Capture the cell that displays the provided text and extract its (x, y) central coordinate. 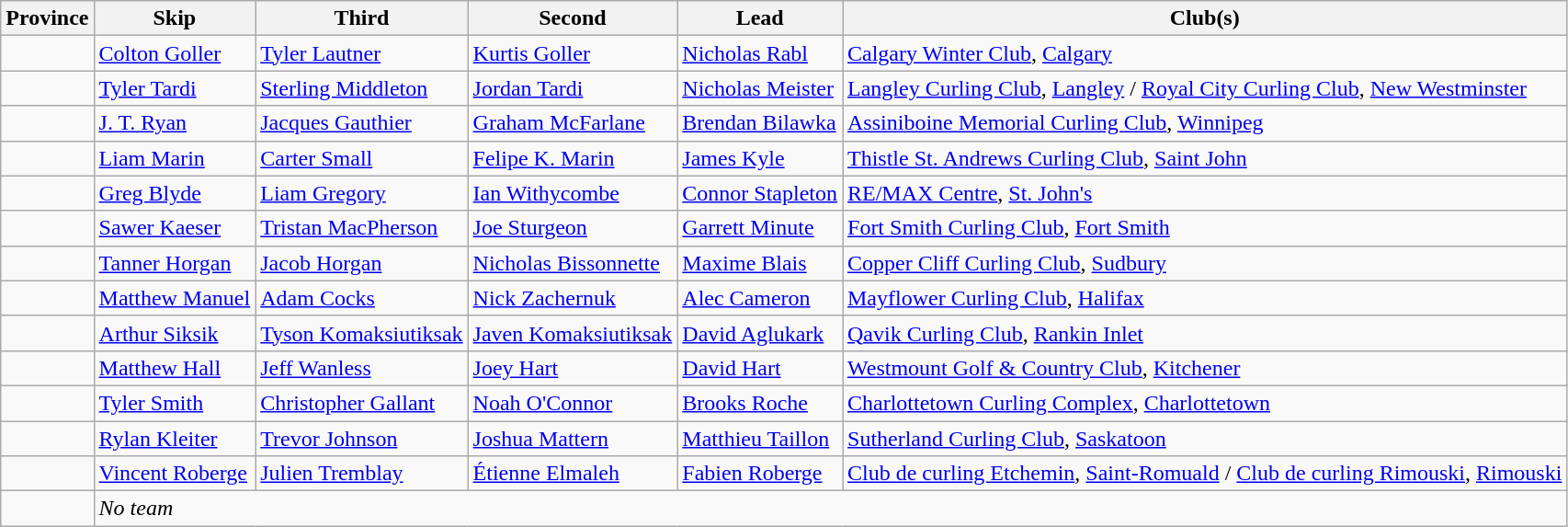
Brooks Roche (760, 403)
Tanner Horgan (175, 263)
Brendan Bilawka (760, 123)
Matthew Manuel (175, 298)
Matthew Hall (175, 368)
Jacob Horgan (362, 263)
Tyler Smith (175, 403)
Nick Zachernuk (573, 298)
Nicholas Meister (760, 88)
Carter Small (362, 158)
Club de curling Etchemin, Saint-Romuald / Club de curling Rimouski, Rimouski (1204, 474)
Tyler Tardi (175, 88)
Joey Hart (573, 368)
Christopher Gallant (362, 403)
Noah O'Connor (573, 403)
Tristan MacPherson (362, 228)
Tyler Lautner (362, 53)
Lead (760, 18)
Liam Gregory (362, 193)
Third (362, 18)
Étienne Elmaleh (573, 474)
Qavik Curling Club, Rankin Inlet (1204, 333)
Jacques Gauthier (362, 123)
Adam Cocks (362, 298)
Langley Curling Club, Langley / Royal City Curling Club, New Westminster (1204, 88)
Sterling Middleton (362, 88)
Vincent Roberge (175, 474)
Garrett Minute (760, 228)
Kurtis Goller (573, 53)
Joe Sturgeon (573, 228)
Connor Stapleton (760, 193)
Nicholas Rabl (760, 53)
Charlottetown Curling Complex, Charlottetown (1204, 403)
Jeff Wanless (362, 368)
No team (831, 509)
Joshua Mattern (573, 439)
Sawer Kaeser (175, 228)
Westmount Golf & Country Club, Kitchener (1204, 368)
Jordan Tardi (573, 88)
Thistle St. Andrews Curling Club, Saint John (1204, 158)
RE/MAX Centre, St. John's (1204, 193)
J. T. Ryan (175, 123)
Arthur Siksik (175, 333)
Felipe K. Marin (573, 158)
Assiniboine Memorial Curling Club, Winnipeg (1204, 123)
Liam Marin (175, 158)
Fabien Roberge (760, 474)
Javen Komaksiutiksak (573, 333)
Rylan Kleiter (175, 439)
Second (573, 18)
David Aglukark (760, 333)
Matthieu Taillon (760, 439)
Colton Goller (175, 53)
Graham McFarlane (573, 123)
Ian Withycombe (573, 193)
Trevor Johnson (362, 439)
Julien Tremblay (362, 474)
Nicholas Bissonnette (573, 263)
Alec Cameron (760, 298)
Province (48, 18)
Tyson Komaksiutiksak (362, 333)
Skip (175, 18)
Sutherland Curling Club, Saskatoon (1204, 439)
Club(s) (1204, 18)
James Kyle (760, 158)
Calgary Winter Club, Calgary (1204, 53)
Maxime Blais (760, 263)
David Hart (760, 368)
Greg Blyde (175, 193)
Mayflower Curling Club, Halifax (1204, 298)
Fort Smith Curling Club, Fort Smith (1204, 228)
Copper Cliff Curling Club, Sudbury (1204, 263)
